Search for the cell housing the specified text and yield its (X, Y) center coordinate. 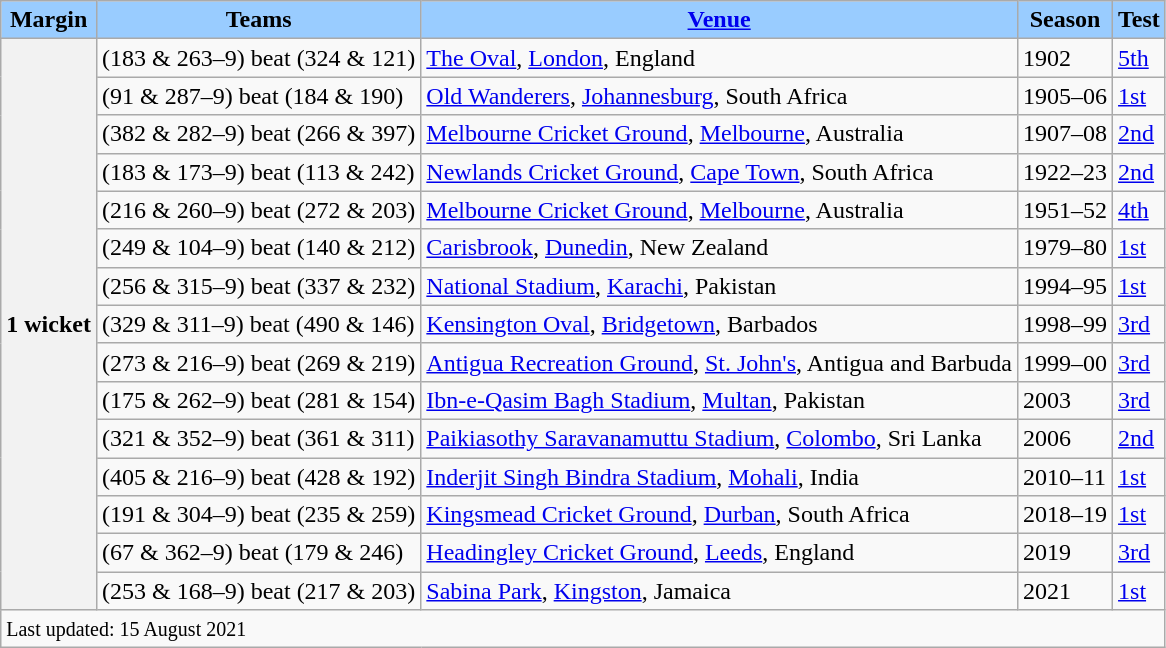
Newlands Cricket Ground, Cape Town, South Africa (720, 172)
Season (1064, 20)
Margin (49, 20)
Test (1140, 20)
Teams (258, 20)
Carisbrook, Dunedin, New Zealand (720, 248)
2018–19 (1064, 515)
(175 & 262–9) beat (281 & 154) (258, 400)
Antigua Recreation Ground, St. John's, Antigua and Barbuda (720, 362)
2006 (1064, 438)
(256 & 315–9) beat (337 & 232) (258, 286)
Inderjit Singh Bindra Stadium, Mohali, India (720, 477)
1922–23 (1064, 172)
(183 & 263–9) beat (324 & 121) (258, 58)
4th (1140, 210)
(253 & 168–9) beat (217 & 203) (258, 591)
Venue (720, 20)
(321 & 352–9) beat (361 & 311) (258, 438)
1951–52 (1064, 210)
Ibn-e-Qasim Bagh Stadium, Multan, Pakistan (720, 400)
(191 & 304–9) beat (235 & 259) (258, 515)
(183 & 173–9) beat (113 & 242) (258, 172)
2021 (1064, 591)
(273 & 216–9) beat (269 & 219) (258, 362)
(67 & 362–9) beat (179 & 246) (258, 553)
(91 & 287–9) beat (184 & 190) (258, 96)
(405 & 216–9) beat (428 & 192) (258, 477)
Last updated: 15 August 2021 (584, 629)
1998–99 (1064, 324)
1907–08 (1064, 134)
1994–95 (1064, 286)
2010–11 (1064, 477)
1999–00 (1064, 362)
1 wicket (49, 324)
(216 & 260–9) beat (272 & 203) (258, 210)
Headingley Cricket Ground, Leeds, England (720, 553)
1902 (1064, 58)
Kingsmead Cricket Ground, Durban, South Africa (720, 515)
(329 & 311–9) beat (490 & 146) (258, 324)
2019 (1064, 553)
Old Wanderers, Johannesburg, South Africa (720, 96)
1979–80 (1064, 248)
(382 & 282–9) beat (266 & 397) (258, 134)
2003 (1064, 400)
5th (1140, 58)
Kensington Oval, Bridgetown, Barbados (720, 324)
National Stadium, Karachi, Pakistan (720, 286)
Paikiasothy Saravanamuttu Stadium, Colombo, Sri Lanka (720, 438)
The Oval, London, England (720, 58)
1905–06 (1064, 96)
(249 & 104–9) beat (140 & 212) (258, 248)
Sabina Park, Kingston, Jamaica (720, 591)
